Detect which cell encompasses the target text, then output its (X, Y) center coordinate. 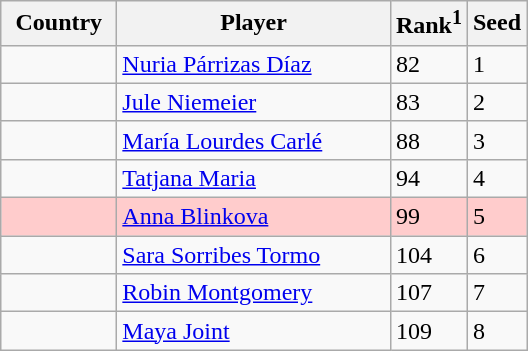
Tatjana Maria (254, 178)
Robin Montgomery (254, 293)
107 (428, 293)
1 (496, 64)
104 (428, 255)
Seed (496, 24)
83 (428, 102)
Country (59, 24)
88 (428, 140)
2 (496, 102)
María Lourdes Carlé (254, 140)
7 (496, 293)
109 (428, 331)
4 (496, 178)
Nuria Párrizas Díaz (254, 64)
Sara Sorribes Tormo (254, 255)
Anna Blinkova (254, 217)
5 (496, 217)
3 (496, 140)
Rank1 (428, 24)
8 (496, 331)
82 (428, 64)
Jule Niemeier (254, 102)
Maya Joint (254, 331)
6 (496, 255)
94 (428, 178)
99 (428, 217)
Player (254, 24)
